Detect which cell encompasses the target text, then output its (x, y) center coordinate. 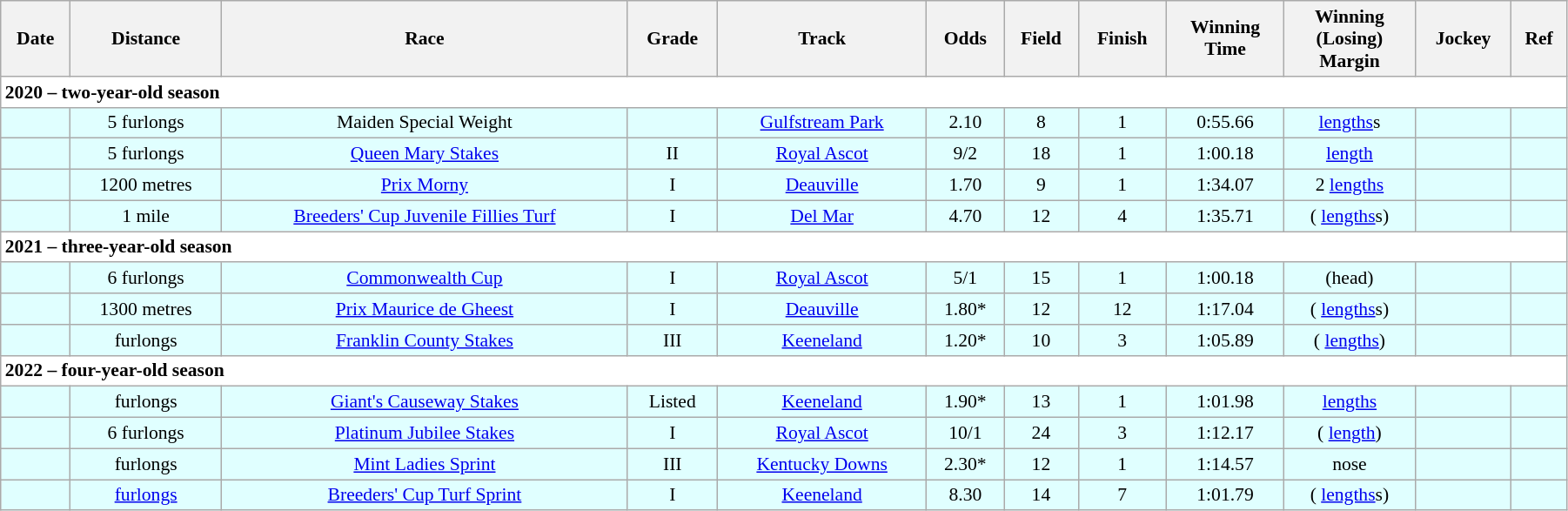
8 (1041, 123)
5/1 (966, 279)
Del Mar (821, 216)
Grade (672, 38)
nose (1350, 464)
Date (36, 38)
WinningTime (1225, 38)
1:12.17 (1225, 434)
2.10 (966, 123)
0:55.66 (1225, 123)
1200 metres (146, 185)
Breeders' Cup Juvenile Fillies Turf (425, 216)
Commonwealth Cup (425, 279)
1:05.89 (1225, 340)
Jockey (1463, 38)
Franklin County Stakes (425, 340)
7 (1122, 495)
1 mile (146, 216)
1:14.57 (1225, 464)
4.70 (966, 216)
1:17.04 (1225, 309)
Field (1041, 38)
Ref (1539, 38)
15 (1041, 279)
10 (1041, 340)
14 (1041, 495)
1.80* (966, 309)
9/2 (966, 154)
Winning(Losing)Margin (1350, 38)
( length) (1350, 434)
1:01.79 (1225, 495)
9 (1041, 185)
1:01.98 (1225, 402)
Maiden Special Weight (425, 123)
24 (1041, 434)
( lengths) (1350, 340)
Giant's Causeway Stakes (425, 402)
1:34.07 (1225, 185)
1.70 (966, 185)
4 (1122, 216)
1.90* (966, 402)
Prix Morny (425, 185)
2020 – two-year-old season (784, 92)
1.20* (966, 340)
Mint Ladies Sprint (425, 464)
Breeders' Cup Turf Sprint (425, 495)
Prix Maurice de Gheest (425, 309)
Gulfstream Park (821, 123)
1300 metres (146, 309)
2021 – three-year-old season (784, 247)
Platinum Jubilee Stakes (425, 434)
lengthss (1350, 123)
Distance (146, 38)
2 lengths (1350, 185)
Track (821, 38)
13 (1041, 402)
2.30* (966, 464)
8.30 (966, 495)
Race (425, 38)
length (1350, 154)
Listed (672, 402)
Queen Mary Stakes (425, 154)
1:35.71 (1225, 216)
Odds (966, 38)
(head) (1350, 279)
II (672, 154)
Kentucky Downs (821, 464)
18 (1041, 154)
2022 – four-year-old season (784, 371)
10/1 (966, 434)
lengths (1350, 402)
Finish (1122, 38)
